Scan for the cell matching the given text and deliver its [X, Y] coordinate at center. 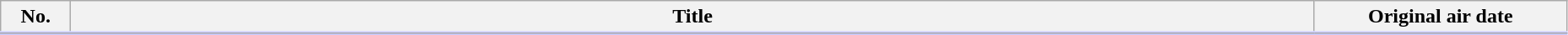
Original air date [1441, 17]
No. [35, 17]
Title [692, 17]
